Scan for the cell matching the given text and deliver its [X, Y] coordinate at center. 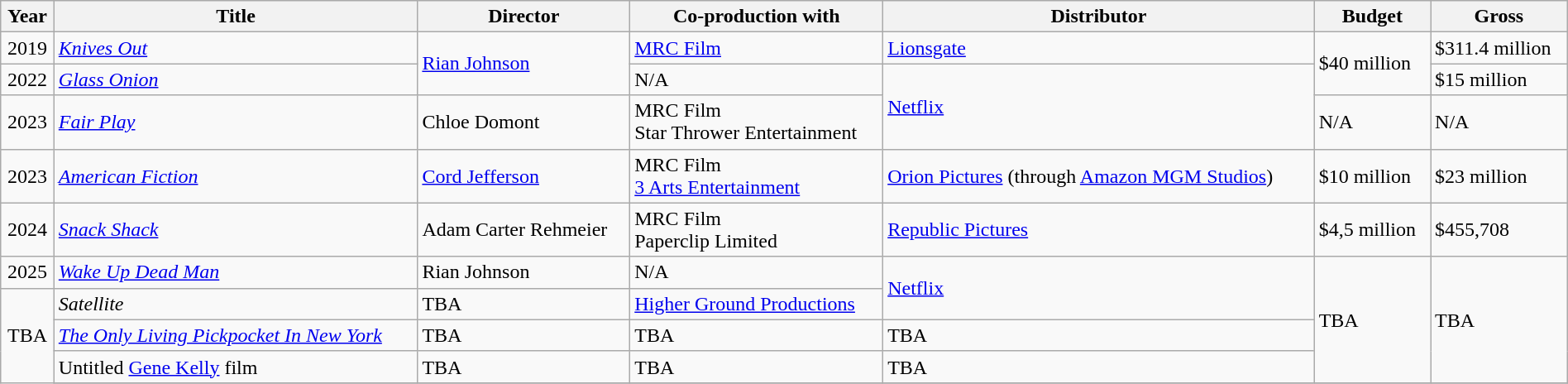
Distributor [1098, 17]
Glass Onion [236, 79]
$4,5 million [1372, 230]
Untitled Gene Kelly film [236, 367]
Adam Carter Rehmeier [524, 230]
Lionsgate [1098, 48]
Knives Out [236, 48]
Fair Play [236, 122]
2025 [28, 272]
MRC FilmStar Thrower Entertainment [757, 122]
2022 [28, 79]
Year [28, 17]
MRC FilmPaperclip Limited [757, 230]
Title [236, 17]
2024 [28, 230]
$15 million [1499, 79]
Higher Ground Productions [757, 304]
2019 [28, 48]
Director [524, 17]
Gross [1499, 17]
Satellite [236, 304]
$455,708 [1499, 230]
$40 million [1372, 64]
Snack Shack [236, 230]
Wake Up Dead Man [236, 272]
Cord Jefferson [524, 175]
$10 million [1372, 175]
Orion Pictures (through Amazon MGM Studios) [1098, 175]
The Only Living Pickpocket In New York [236, 335]
$23 million [1499, 175]
Co-production with [757, 17]
Republic Pictures [1098, 230]
$311.4 million [1499, 48]
MRC Film3 Arts Entertainment [757, 175]
American Fiction [236, 175]
Budget [1372, 17]
Chloe Domont [524, 122]
MRC Film [757, 48]
